Detect which cell encompasses the target text, then output its [x, y] center coordinate. 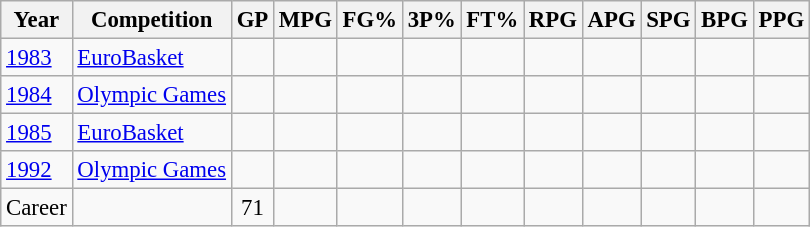
RPG [554, 20]
Competition [152, 20]
1985 [36, 133]
71 [252, 208]
SPG [668, 20]
1992 [36, 170]
PPG [781, 20]
BPG [724, 20]
1983 [36, 58]
1984 [36, 95]
Year [36, 20]
FT% [492, 20]
FG% [370, 20]
APG [612, 20]
3P% [432, 20]
MPG [306, 20]
GP [252, 20]
Career [36, 208]
